Capture the cell that displays the provided text and extract its (X, Y) central coordinate. 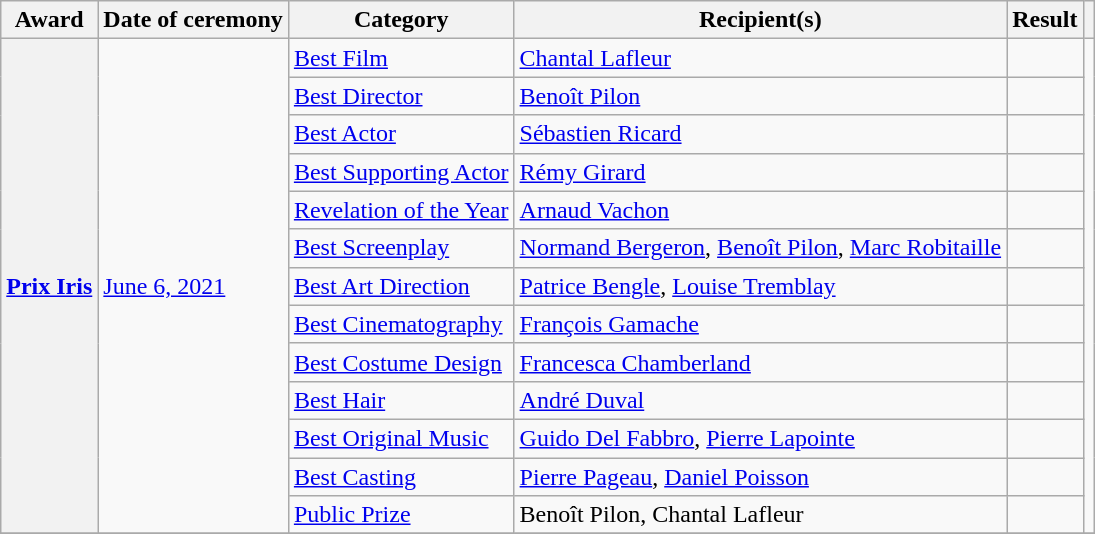
Best Art Direction (401, 286)
Francesca Chamberland (760, 362)
Result (1045, 20)
Best Screenplay (401, 248)
Best Hair (401, 400)
Best Director (401, 96)
André Duval (760, 400)
Best Actor (401, 134)
Best Cinematography (401, 324)
Normand Bergeron, Benoît Pilon, Marc Robitaille (760, 248)
Benoît Pilon (760, 96)
Guido Del Fabbro, Pierre Lapointe (760, 438)
Sébastien Ricard (760, 134)
Prix Iris (50, 286)
Chantal Lafleur (760, 58)
Recipient(s) (760, 20)
Rémy Girard (760, 172)
Date of ceremony (194, 20)
Patrice Bengle, Louise Tremblay (760, 286)
Best Costume Design (401, 362)
Public Prize (401, 515)
Benoît Pilon, Chantal Lafleur (760, 515)
Best Supporting Actor (401, 172)
Best Casting (401, 477)
François Gamache (760, 324)
Arnaud Vachon (760, 210)
Revelation of the Year (401, 210)
Best Original Music (401, 438)
Best Film (401, 58)
June 6, 2021 (194, 286)
Award (50, 20)
Category (401, 20)
Pierre Pageau, Daniel Poisson (760, 477)
